Scan for the cell matching the given text and deliver its (X, Y) coordinate at center. 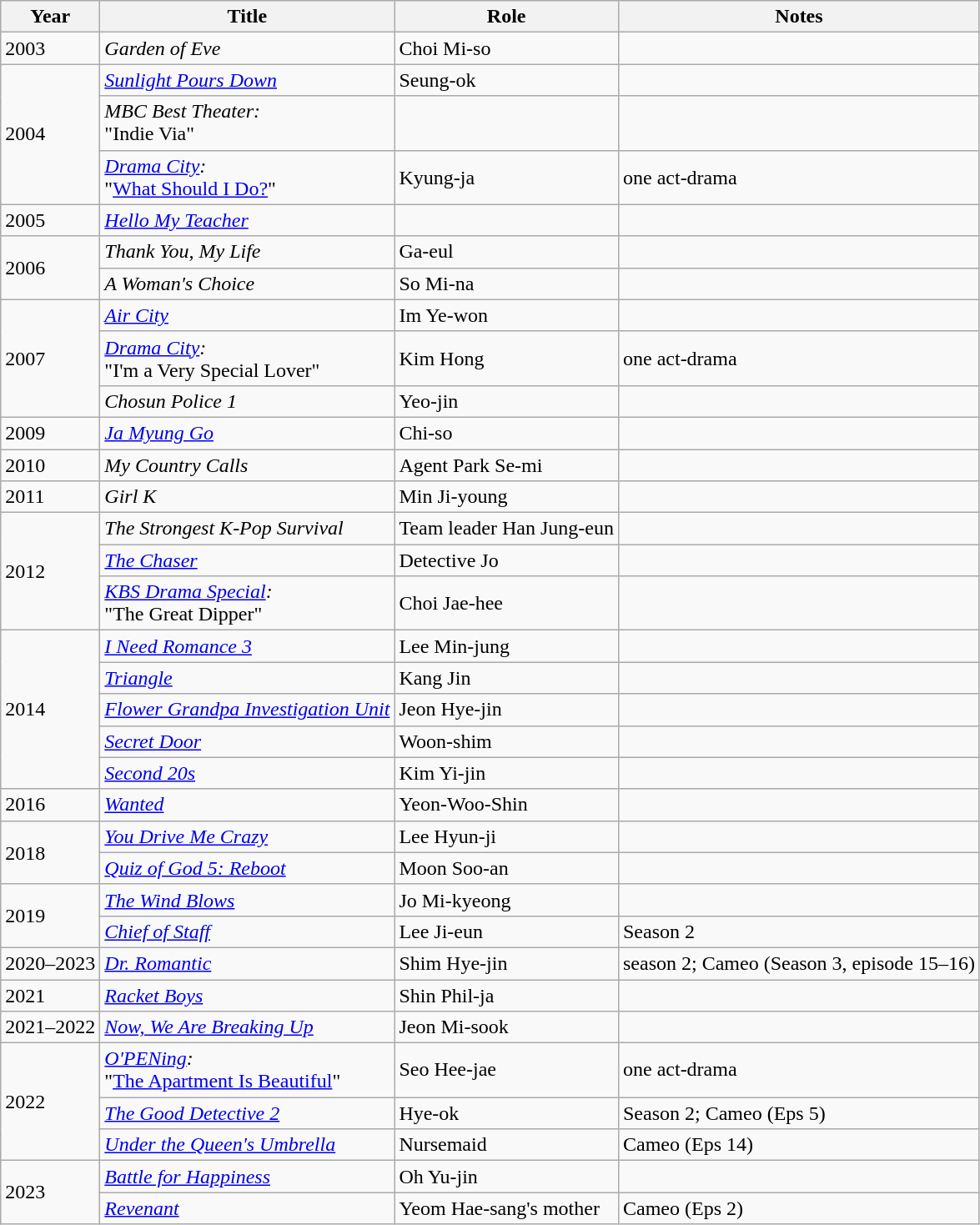
2011 (50, 497)
2018 (50, 852)
Racket Boys (247, 995)
My Country Calls (247, 464)
Min Ji-young (507, 497)
Lee Hyun-ji (507, 836)
Jeon Hye-jin (507, 710)
Shim Hye-jin (507, 963)
2003 (50, 48)
Year (50, 17)
2010 (50, 464)
Girl K (247, 497)
The Strongest K-Pop Survival (247, 529)
Thank You, My Life (247, 252)
Title (247, 17)
Season 2 (799, 931)
Shin Phil-ja (507, 995)
Yeon-Woo-Shin (507, 805)
2023 (50, 1192)
Cameo (Eps 2) (799, 1208)
Ja Myung Go (247, 433)
Lee Ji-eun (507, 931)
2019 (50, 916)
Quiz of God 5: Reboot (247, 868)
2012 (50, 572)
Chi-so (507, 433)
So Mi-na (507, 284)
2022 (50, 1102)
O'PENing:"The Apartment Is Beautiful" (247, 1071)
2004 (50, 134)
Now, We Are Breaking Up (247, 1027)
The Chaser (247, 560)
Seung-ok (507, 80)
Revenant (247, 1208)
MBC Best Theater:"Indie Via" (247, 123)
Chosun Police 1 (247, 401)
season 2; Cameo (Season 3, episode 15–16) (799, 963)
Chief of Staff (247, 931)
Yeom Hae-sang's mother (507, 1208)
Drama City:"I'm a Very Special Lover" (247, 359)
Garden of Eve (247, 48)
Kim Yi-jin (507, 773)
Hello My Teacher (247, 220)
Secret Door (247, 741)
Team leader Han Jung-eun (507, 529)
The Wind Blows (247, 900)
KBS Drama Special:"The Great Dipper" (247, 604)
I Need Romance 3 (247, 646)
You Drive Me Crazy (247, 836)
Yeo-jin (507, 401)
Woon-shim (507, 741)
Jo Mi-kyeong (507, 900)
Under the Queen's Umbrella (247, 1145)
Choi Jae-hee (507, 604)
Kyung-ja (507, 177)
2005 (50, 220)
Moon Soo-an (507, 868)
Detective Jo (507, 560)
Dr. Romantic (247, 963)
Second 20s (247, 773)
2009 (50, 433)
Jeon Mi-sook (507, 1027)
Kang Jin (507, 678)
Ga-eul (507, 252)
Hye-ok (507, 1113)
Notes (799, 17)
Im Ye-won (507, 315)
2021–2022 (50, 1027)
2020–2023 (50, 963)
Kim Hong (507, 359)
Drama City:"What Should I Do?" (247, 177)
Oh Yu-jin (507, 1177)
2006 (50, 268)
Wanted (247, 805)
Agent Park Se-mi (507, 464)
Lee Min-jung (507, 646)
Seo Hee-jae (507, 1071)
2014 (50, 710)
Triangle (247, 678)
2007 (50, 359)
Sunlight Pours Down (247, 80)
Air City (247, 315)
Nursemaid (507, 1145)
Season 2; Cameo (Eps 5) (799, 1113)
A Woman's Choice (247, 284)
2016 (50, 805)
Flower Grandpa Investigation Unit (247, 710)
2021 (50, 995)
Battle for Happiness (247, 1177)
Cameo (Eps 14) (799, 1145)
The Good Detective 2 (247, 1113)
Role (507, 17)
Choi Mi-so (507, 48)
